Determine the [x, y] coordinate at the center of the cell enclosing the given text.  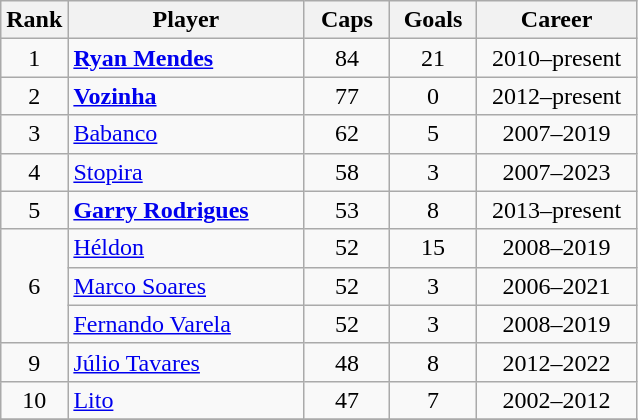
6 [34, 286]
Babanco [186, 134]
9 [34, 362]
Career [556, 20]
Marco Soares [186, 286]
Rank [34, 20]
2012–present [556, 96]
53 [347, 210]
4 [34, 172]
48 [347, 362]
Caps [347, 20]
Goals [433, 20]
2007–2023 [556, 172]
0 [433, 96]
84 [347, 58]
Fernando Varela [186, 324]
7 [433, 400]
2013–present [556, 210]
47 [347, 400]
Garry Rodrigues [186, 210]
Ryan Mendes [186, 58]
77 [347, 96]
62 [347, 134]
Stopira [186, 172]
10 [34, 400]
Héldon [186, 248]
1 [34, 58]
2012–2022 [556, 362]
2002–2012 [556, 400]
2 [34, 96]
15 [433, 248]
2010–present [556, 58]
21 [433, 58]
2007–2019 [556, 134]
Júlio Tavares [186, 362]
Vozinha [186, 96]
Lito [186, 400]
2006–2021 [556, 286]
Player [186, 20]
58 [347, 172]
